Find where the given text appears and provide that cell's center as (x, y) coordinate. 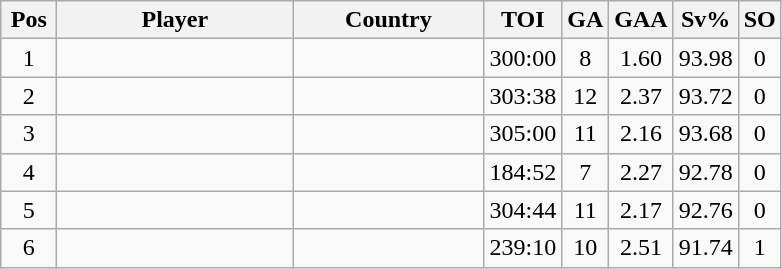
3 (29, 134)
7 (586, 172)
TOI (523, 20)
239:10 (523, 248)
304:44 (523, 210)
2.17 (641, 210)
12 (586, 96)
10 (586, 248)
2.16 (641, 134)
2 (29, 96)
305:00 (523, 134)
Sv% (706, 20)
91.74 (706, 248)
1.60 (641, 58)
SO (760, 20)
Country (388, 20)
GAA (641, 20)
Player (175, 20)
2.27 (641, 172)
2.51 (641, 248)
8 (586, 58)
4 (29, 172)
6 (29, 248)
184:52 (523, 172)
93.72 (706, 96)
GA (586, 20)
300:00 (523, 58)
303:38 (523, 96)
2.37 (641, 96)
5 (29, 210)
92.76 (706, 210)
92.78 (706, 172)
93.98 (706, 58)
Pos (29, 20)
93.68 (706, 134)
